From the cell containing the given text, extract its center point as [X, Y] coordinate. 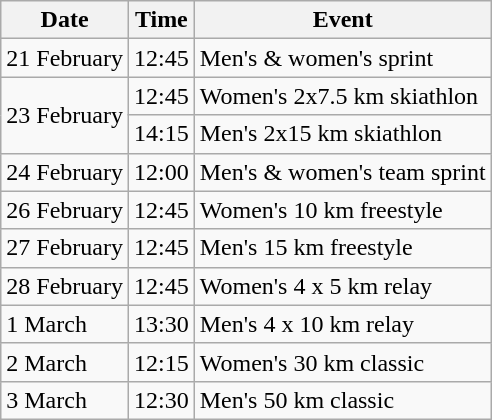
Men's 15 km freestyle [342, 248]
3 March [65, 400]
1 March [65, 324]
23 February [65, 115]
Men's 4 x 10 km relay [342, 324]
26 February [65, 210]
Women's 10 km freestyle [342, 210]
Men's & women's sprint [342, 58]
14:15 [161, 134]
28 February [65, 286]
Men's & women's team sprint [342, 172]
13:30 [161, 324]
Men's 50 km classic [342, 400]
Women's 2x7.5 km skiathlon [342, 96]
12:00 [161, 172]
21 February [65, 58]
12:15 [161, 362]
Event [342, 20]
Women's 4 x 5 km relay [342, 286]
27 February [65, 248]
Women's 30 km classic [342, 362]
Time [161, 20]
Date [65, 20]
24 February [65, 172]
12:30 [161, 400]
Men's 2x15 km skiathlon [342, 134]
2 March [65, 362]
